Return the [X, Y] coordinate for the center point of the cell that contains the specified text.  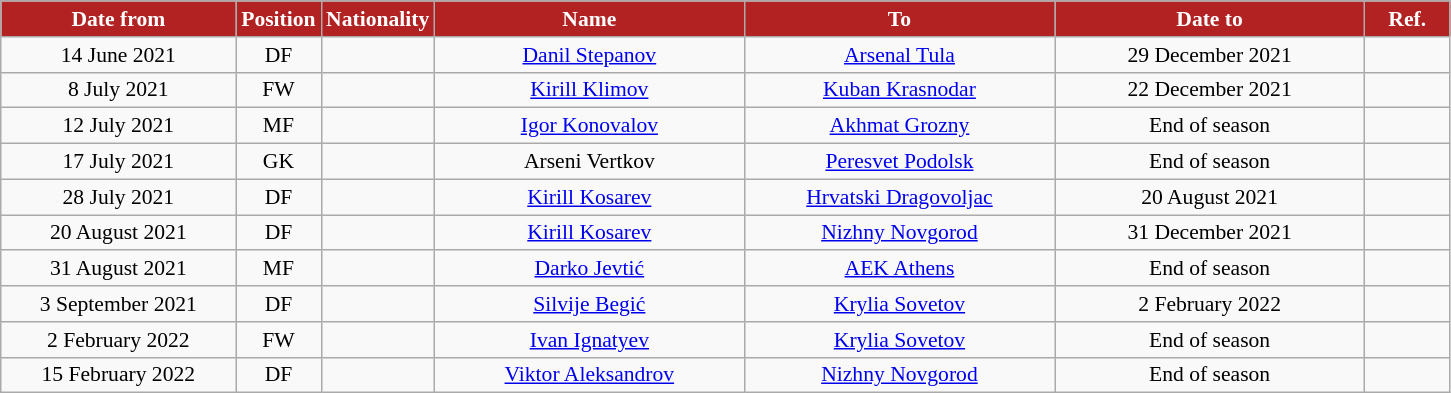
28 July 2021 [118, 197]
Akhmat Grozny [899, 126]
Name [589, 19]
15 February 2022 [118, 375]
Ref. [1408, 19]
Igor Konovalov [589, 126]
14 June 2021 [118, 55]
Date from [118, 19]
AEK Athens [899, 269]
17 July 2021 [118, 162]
12 July 2021 [118, 126]
Kuban Krasnodar [899, 90]
8 July 2021 [118, 90]
Arsenal Tula [899, 55]
Arseni Vertkov [589, 162]
Kirill Klimov [589, 90]
31 December 2021 [1210, 233]
Darko Jevtić [589, 269]
Danil Stepanov [589, 55]
29 December 2021 [1210, 55]
22 December 2021 [1210, 90]
3 September 2021 [118, 304]
To [899, 19]
Nationality [378, 19]
GK [278, 162]
Position [278, 19]
Ivan Ignatyev [589, 340]
Date to [1210, 19]
31 August 2021 [118, 269]
Viktor Aleksandrov [589, 375]
Peresvet Podolsk [899, 162]
Hrvatski Dragovoljac [899, 197]
Silvije Begić [589, 304]
